Return (X, Y) of the center of cell containing provided text 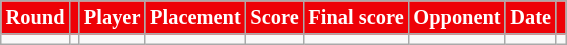
Round (36, 17)
Player (112, 17)
Final score (356, 17)
Date (530, 17)
Opponent (458, 17)
Score (275, 17)
Placement (195, 17)
